Return the (X, Y) coordinate for the center point of the cell that contains the specified text.  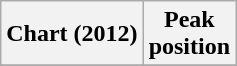
Peak position (189, 34)
Chart (2012) (72, 34)
